Return (X, Y) of the center of cell containing provided text 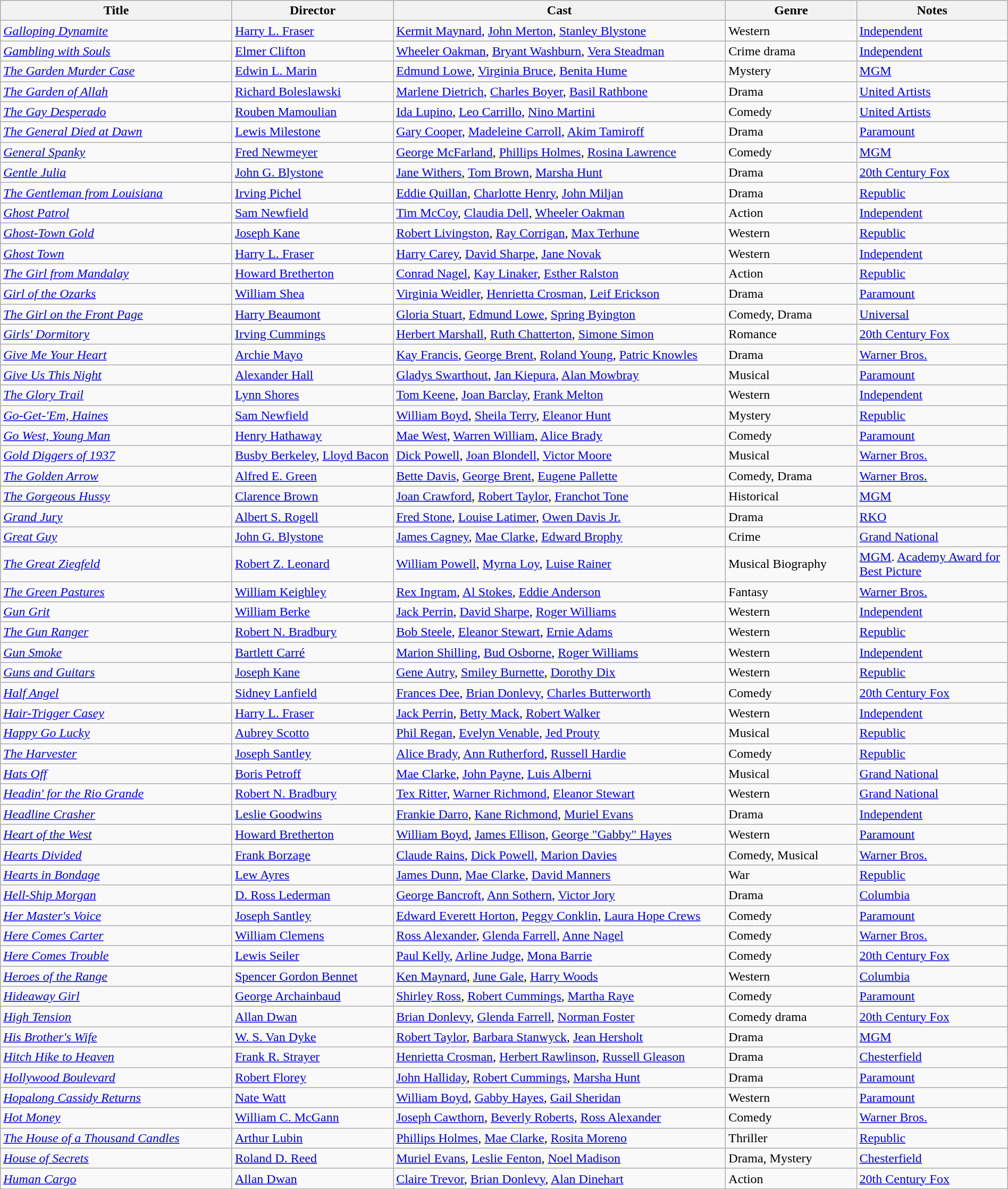
Hideaway Girl (116, 997)
George McFarland, Phillips Holmes, Rosina Lawrence (559, 152)
Dick Powell, Joan Blondell, Victor Moore (559, 456)
Half Angel (116, 693)
Arthur Lubin (313, 1138)
Fantasy (791, 592)
William Boyd, Gabby Hayes, Gail Sheridan (559, 1098)
Here Comes Trouble (116, 956)
Marlene Dietrich, Charles Boyer, Basil Rathbone (559, 91)
Tim McCoy, Claudia Dell, Wheeler Oakman (559, 213)
The Girl on the Front Page (116, 314)
Hitch Hike to Heaven (116, 1057)
Hollywood Boulevard (116, 1077)
Gloria Stuart, Edmund Lowe, Spring Byington (559, 314)
Edward Everett Horton, Peggy Conklin, Laura Hope Crews (559, 915)
Gold Diggers of 1937 (116, 456)
Eddie Quillan, Charlotte Henry, John Miljan (559, 192)
Clarence Brown (313, 496)
Gentle Julia (116, 172)
William Boyd, James Ellison, George "Gabby" Hayes (559, 834)
Her Master's Voice (116, 915)
Busby Berkeley, Lloyd Bacon (313, 456)
Cast (559, 11)
Frances Dee, Brian Donlevy, Charles Butterworth (559, 693)
Irving Cummings (313, 334)
Leslie Goodwins (313, 814)
House of Secrets (116, 1158)
Lynn Shores (313, 395)
Genre (791, 11)
The Harvester (116, 753)
William Keighley (313, 592)
Elmer Clifton (313, 51)
Human Cargo (116, 1178)
Drama, Mystery (791, 1158)
Conrad Nagel, Kay Linaker, Esther Ralston (559, 274)
Ghost Patrol (116, 213)
Edwin L. Marin (313, 71)
Richard Boleslawski (313, 91)
Bette Davis, George Brent, Eugene Pallette (559, 476)
William Powell, Myrna Loy, Luise Rainer (559, 564)
Tex Ritter, Warner Richmond, Eleanor Stewart (559, 794)
Jane Withers, Tom Brown, Marsha Hunt (559, 172)
William Clemens (313, 936)
Brian Donlevy, Glenda Farrell, Norman Foster (559, 1017)
Give Me Your Heart (116, 355)
Mae Clarke, John Payne, Luis Alberni (559, 774)
The Green Pastures (116, 592)
The Gay Desperado (116, 112)
Romance (791, 334)
William Berke (313, 612)
Gene Autry, Smiley Burnette, Dorothy Dix (559, 673)
Paul Kelly, Arline Judge, Mona Barrie (559, 956)
Claude Rains, Dick Powell, Marion Davies (559, 855)
Bob Steele, Eleanor Stewart, Ernie Adams (559, 632)
Archie Mayo (313, 355)
W. S. Van Dyke (313, 1037)
Heroes of the Range (116, 976)
Headline Crasher (116, 814)
His Brother's Wife (116, 1037)
Girls' Dormitory (116, 334)
Mae West, Warren William, Alice Brady (559, 436)
Lewis Milestone (313, 132)
Harry Carey, David Sharpe, Jane Novak (559, 254)
Crime (791, 537)
Marion Shilling, Bud Osborne, Roger Williams (559, 652)
Spencer Gordon Bennet (313, 976)
Universal (932, 314)
The House of a Thousand Candles (116, 1138)
Comedy, Musical (791, 855)
Ghost-Town Gold (116, 233)
D. Ross Lederman (313, 895)
Crime drama (791, 51)
Bartlett Carré (313, 652)
Grand Jury (116, 516)
Albert S. Rogell (313, 516)
Title (116, 11)
Here Comes Carter (116, 936)
Joan Crawford, Robert Taylor, Franchot Tone (559, 496)
James Dunn, Mae Clarke, David Manners (559, 875)
Rouben Mamoulian (313, 112)
Give Us This Night (116, 375)
The Gorgeous Hussy (116, 496)
Hats Off (116, 774)
Harry Beaumont (313, 314)
Alfred E. Green (313, 476)
Go-Get-'Em, Haines (116, 415)
Nate Watt (313, 1098)
Rex Ingram, Al Stokes, Eddie Anderson (559, 592)
Galloping Dynamite (116, 31)
Roland D. Reed (313, 1158)
Heart of the West (116, 834)
Ross Alexander, Glenda Farrell, Anne Nagel (559, 936)
Fred Newmeyer (313, 152)
Jack Perrin, Betty Mack, Robert Walker (559, 713)
Hearts in Bondage (116, 875)
Phil Regan, Evelyn Venable, Jed Prouty (559, 733)
William Boyd, Sheila Terry, Eleanor Hunt (559, 415)
Fred Stone, Louise Latimer, Owen Davis Jr. (559, 516)
Tom Keene, Joan Barclay, Frank Melton (559, 395)
Hot Money (116, 1118)
Headin' for the Rio Grande (116, 794)
Claire Trevor, Brian Donlevy, Alan Dinehart (559, 1178)
The Girl from Mandalay (116, 274)
Boris Petroff (313, 774)
Ken Maynard, June Gale, Harry Woods (559, 976)
Notes (932, 11)
Director (313, 11)
John Halliday, Robert Cummings, Marsha Hunt (559, 1077)
George Bancroft, Ann Sothern, Victor Jory (559, 895)
Thriller (791, 1138)
Robert Taylor, Barbara Stanwyck, Jean Hersholt (559, 1037)
Alexander Hall (313, 375)
Herbert Marshall, Ruth Chatterton, Simone Simon (559, 334)
Shirley Ross, Robert Cummings, Martha Raye (559, 997)
Irving Pichel (313, 192)
Great Guy (116, 537)
Joseph Cawthorn, Beverly Roberts, Ross Alexander (559, 1118)
High Tension (116, 1017)
The Glory Trail (116, 395)
The Great Ziegfeld (116, 564)
The Gentleman from Louisiana (116, 192)
Alice Brady, Ann Rutherford, Russell Hardie (559, 753)
Frank R. Strayer (313, 1057)
Hair-Trigger Casey (116, 713)
Virginia Weidler, Henrietta Crosman, Leif Erickson (559, 294)
Jack Perrin, David Sharpe, Roger Williams (559, 612)
Wheeler Oakman, Bryant Washburn, Vera Steadman (559, 51)
James Cagney, Mae Clarke, Edward Brophy (559, 537)
Historical (791, 496)
George Archainbaud (313, 997)
Hearts Divided (116, 855)
Frank Borzage (313, 855)
The General Died at Dawn (116, 132)
Robert Florey (313, 1077)
Henry Hathaway (313, 436)
The Garden of Allah (116, 91)
Phillips Holmes, Mae Clarke, Rosita Moreno (559, 1138)
Girl of the Ozarks (116, 294)
War (791, 875)
The Golden Arrow (116, 476)
Ida Lupino, Leo Carrillo, Nino Martini (559, 112)
Sidney Lanfield (313, 693)
Aubrey Scotto (313, 733)
Robert Z. Leonard (313, 564)
Kay Francis, George Brent, Roland Young, Patric Knowles (559, 355)
Muriel Evans, Leslie Fenton, Noel Madison (559, 1158)
Comedy drama (791, 1017)
Frankie Darro, Kane Richmond, Muriel Evans (559, 814)
MGM. Academy Award for Best Picture (932, 564)
Edmund Lowe, Virginia Bruce, Benita Hume (559, 71)
Gun Grit (116, 612)
Musical Biography (791, 564)
Henrietta Crosman, Herbert Rawlinson, Russell Gleason (559, 1057)
Gun Smoke (116, 652)
Gary Cooper, Madeleine Carroll, Akim Tamiroff (559, 132)
Guns and Guitars (116, 673)
Gladys Swarthout, Jan Kiepura, Alan Mowbray (559, 375)
Hell-Ship Morgan (116, 895)
Robert Livingston, Ray Corrigan, Max Terhune (559, 233)
Happy Go Lucky (116, 733)
General Spanky (116, 152)
The Garden Murder Case (116, 71)
Lew Ayres (313, 875)
William Shea (313, 294)
RKO (932, 516)
Go West, Young Man (116, 436)
Lewis Seiler (313, 956)
Hopalong Cassidy Returns (116, 1098)
Gambling with Souls (116, 51)
William C. McGann (313, 1118)
The Gun Ranger (116, 632)
Kermit Maynard, John Merton, Stanley Blystone (559, 31)
Ghost Town (116, 254)
